Search for the cell housing the specified text and yield its [x, y] center coordinate. 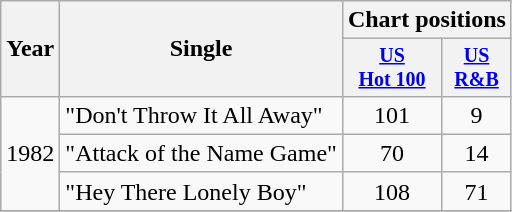
"Don't Throw It All Away" [202, 115]
Year [30, 49]
USR&B [477, 68]
9 [477, 115]
Single [202, 49]
"Attack of the Name Game" [202, 153]
1982 [30, 153]
USHot 100 [392, 68]
71 [477, 191]
108 [392, 191]
101 [392, 115]
Chart positions [426, 20]
"Hey There Lonely Boy" [202, 191]
14 [477, 153]
70 [392, 153]
